Locate the cell with the specified text and output its [x, y] center coordinate. 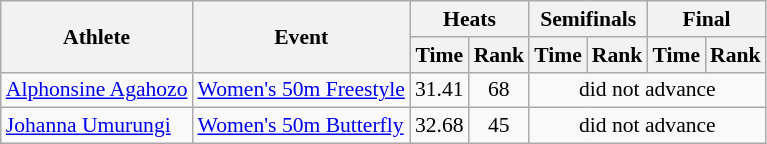
Semifinals [588, 19]
32.68 [440, 126]
Heats [470, 19]
Women's 50m Freestyle [302, 90]
45 [500, 126]
Final [706, 19]
68 [500, 90]
31.41 [440, 90]
Johanna Umurungi [97, 126]
Women's 50m Butterfly [302, 126]
Athlete [97, 36]
Alphonsine Agahozo [97, 90]
Event [302, 36]
